Search for the cell housing the specified text and yield its (x, y) center coordinate. 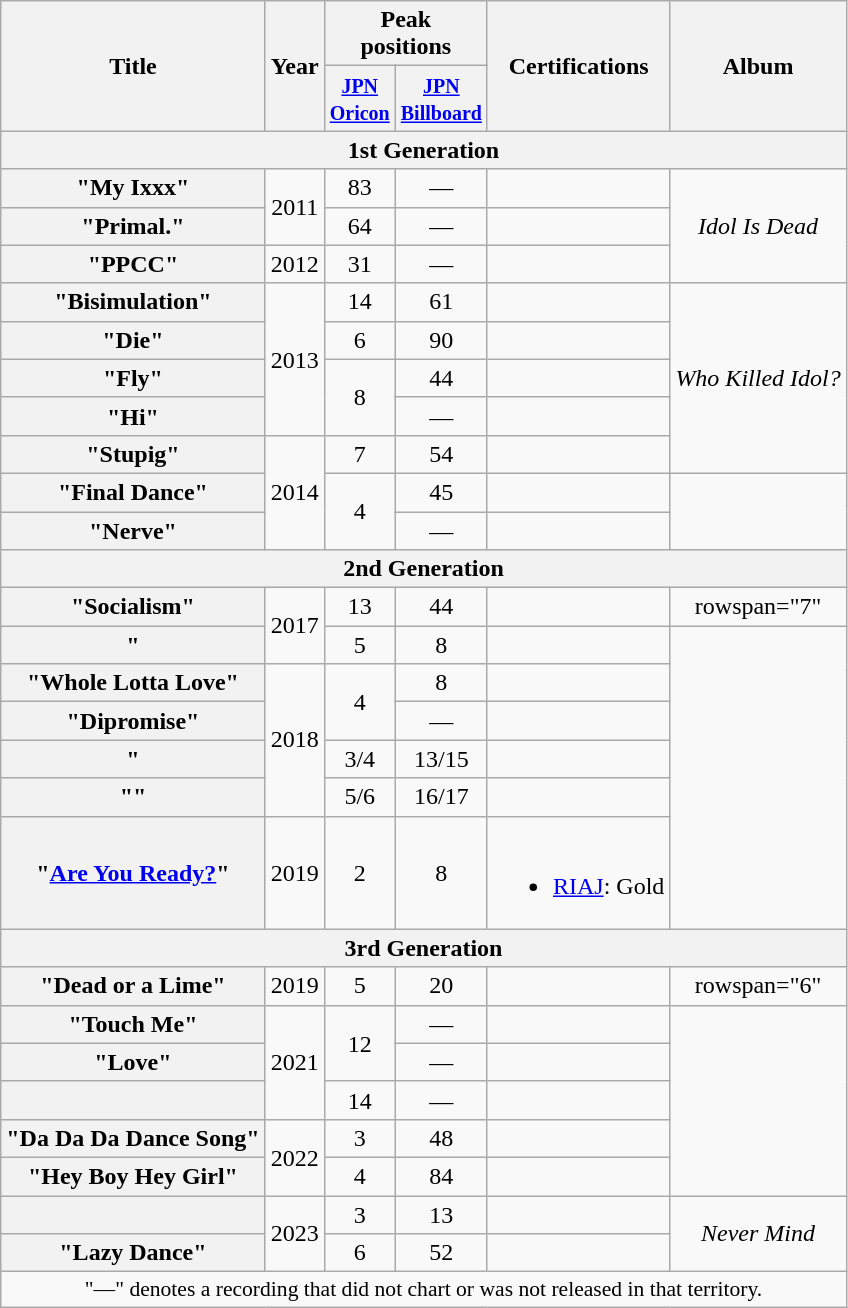
"PPCC" (133, 264)
31 (360, 264)
"Da Da Da Dance Song" (133, 1138)
"Hey Boy Hey Girl" (133, 1176)
45 (441, 492)
2013 (294, 359)
2021 (294, 1062)
"Final Dance" (133, 492)
rowspan="6" (758, 986)
Album (758, 66)
20 (441, 986)
2018 (294, 740)
"Dead or a Lime" (133, 986)
rowspan="7" (758, 607)
5/6 (360, 797)
2011 (294, 207)
"Love" (133, 1062)
"Nerve" (133, 531)
2012 (294, 264)
Title (133, 66)
Never Mind (758, 1234)
Idol Is Dead (758, 226)
7 (360, 454)
"—" denotes a recording that did not chart or was not released in that territory. (424, 1290)
1st Generation (424, 150)
2 (360, 872)
83 (360, 188)
2017 (294, 626)
52 (441, 1253)
13/15 (441, 759)
61 (441, 302)
Peak positions (406, 34)
2014 (294, 492)
RIAJ: Gold (578, 872)
90 (441, 340)
84 (441, 1176)
"" (133, 797)
"Are You Ready?" (133, 872)
"Die" (133, 340)
"Dipromise" (133, 721)
16/17 (441, 797)
Who Killed Idol? (758, 378)
JPNBillboard (441, 98)
"Socialism" (133, 607)
48 (441, 1138)
"Fly" (133, 378)
"Stupig" (133, 454)
2022 (294, 1157)
64 (360, 226)
JPNOricon (360, 98)
"Lazy Dance" (133, 1253)
2nd Generation (424, 569)
3rd Generation (424, 948)
"Touch Me" (133, 1024)
Year (294, 66)
2023 (294, 1234)
Certifications (578, 66)
3/4 (360, 759)
"Bisimulation" (133, 302)
"Whole Lotta Love" (133, 683)
"Hi" (133, 416)
"My Ixxx" (133, 188)
12 (360, 1043)
"Primal." (133, 226)
54 (441, 454)
